For the text-containing cell, return its midpoint in (X, Y) coordinate format. 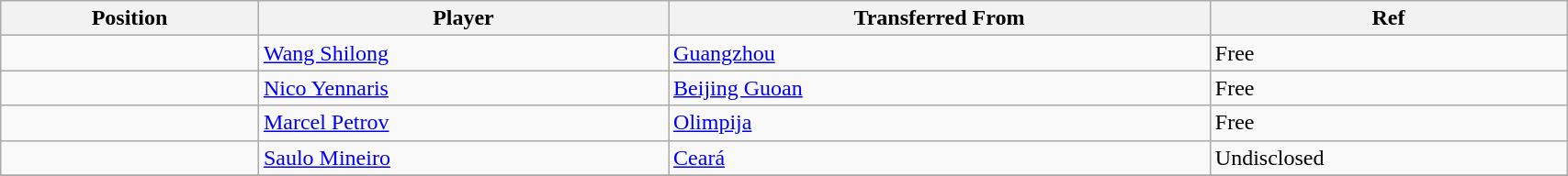
Guangzhou (940, 53)
Saulo Mineiro (463, 158)
Nico Yennaris (463, 88)
Position (130, 18)
Ref (1388, 18)
Undisclosed (1388, 158)
Transferred From (940, 18)
Player (463, 18)
Ceará (940, 158)
Beijing Guoan (940, 88)
Marcel Petrov (463, 123)
Olimpija (940, 123)
Wang Shilong (463, 53)
